Determine the (X, Y) coordinate at the center of the cell enclosing the given text.  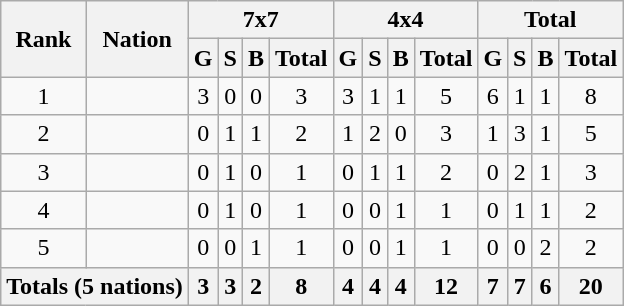
7x7 (260, 20)
Totals (5 nations) (95, 286)
20 (591, 286)
Nation (137, 39)
4x4 (406, 20)
Rank (44, 39)
12 (446, 286)
